Provide the (X, Y) coordinate of the cell's center where the given text is located.  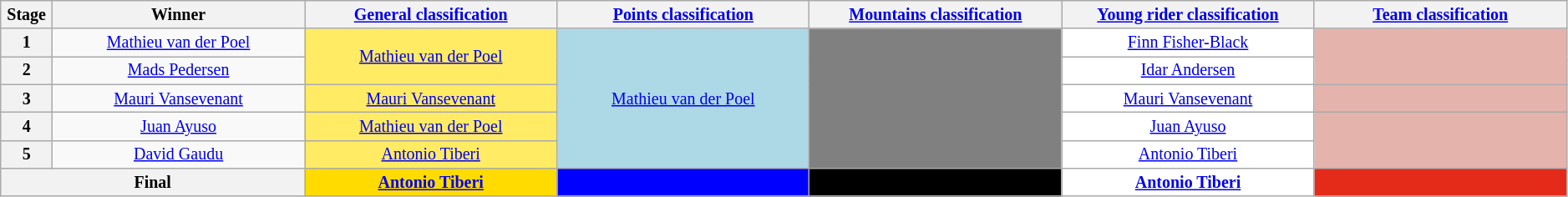
General classification (431, 15)
Points classification (683, 15)
Mads Pedersen (179, 70)
Stage (27, 15)
David Gaudu (179, 154)
Final (153, 182)
Finn Fisher-Black (1188, 43)
1 (27, 43)
5 (27, 154)
Winner (179, 15)
Mountains classification (936, 15)
Idar Andersen (1188, 70)
2 (27, 70)
Young rider classification (1188, 15)
4 (27, 127)
Team classification (1440, 15)
3 (27, 98)
